Identify which cell holds the provided text, then report its (X, Y) central coordinate. 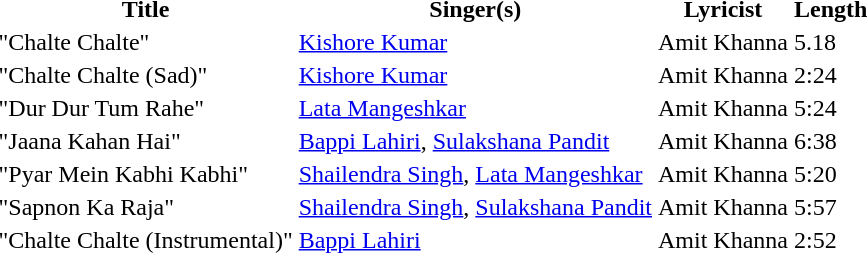
Lata Mangeshkar (475, 108)
Shailendra Singh, Sulakshana Pandit (475, 207)
Shailendra Singh, Lata Mangeshkar (475, 174)
Bappi Lahiri, Sulakshana Pandit (475, 141)
